From the cell containing the given text, extract its center point as (x, y) coordinate. 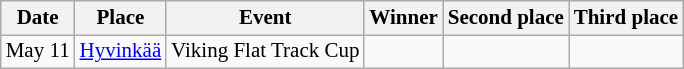
Viking Flat Track Cup (265, 52)
Winner (403, 18)
Second place (506, 18)
May 11 (38, 52)
Place (121, 18)
Date (38, 18)
Event (265, 18)
Third place (626, 18)
Hyvinkää (121, 52)
